Pinpoint the cell where the given text exists, returning its [X, Y] midpoint coordinate. 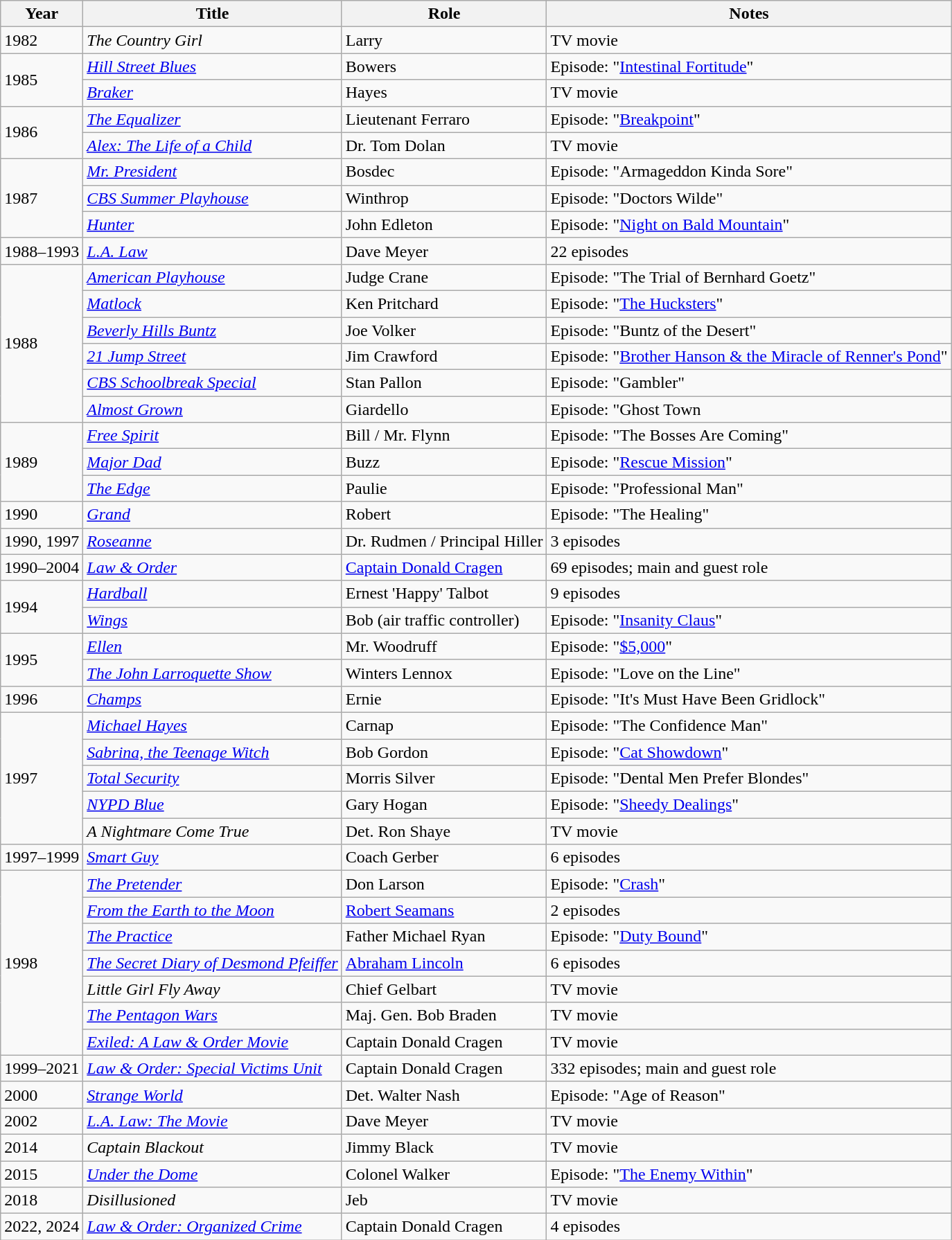
Ernie [444, 699]
69 episodes; main and guest role [749, 567]
Colonel Walker [444, 1174]
Ken Pritchard [444, 303]
CBS Schoolbreak Special [212, 383]
Robert [444, 515]
Father Michael Ryan [444, 937]
The Secret Diary of Desmond Pfeiffer [212, 963]
Episode: "Love on the Line" [749, 673]
Roseanne [212, 541]
1989 [42, 462]
Episode: "The Enemy Within" [749, 1174]
Strange World [212, 1095]
1995 [42, 659]
NYPD Blue [212, 805]
L.A. Law [212, 251]
Champs [212, 699]
Free Spirit [212, 436]
Braker [212, 93]
Grand [212, 515]
1997–1999 [42, 858]
1985 [42, 80]
1999–2021 [42, 1068]
Title [212, 14]
2000 [42, 1095]
The Edge [212, 488]
2015 [42, 1174]
American Playhouse [212, 277]
2014 [42, 1147]
1990 [42, 515]
1994 [42, 607]
2002 [42, 1121]
Episode: "Ghost Town [749, 409]
1982 [42, 40]
Total Security [212, 779]
Beverly Hills Buntz [212, 330]
Role [444, 14]
1986 [42, 132]
Episode: "The Trial of Bernhard Goetz" [749, 277]
Joe Volker [444, 330]
Carnap [444, 725]
Episode: "The Bosses Are Coming" [749, 436]
Buzz [444, 462]
Episode: "The Hucksters" [749, 303]
The Practice [212, 937]
Episode: "Intestinal Fortitude" [749, 67]
Michael Hayes [212, 725]
Ernest 'Happy' Talbot [444, 594]
Bob (air traffic controller) [444, 620]
Law & Order: Special Victims Unit [212, 1068]
Alex: The Life of a Child [212, 145]
Episode: "$5,000" [749, 646]
Episode: "Crash" [749, 884]
Little Girl Fly Away [212, 989]
Episode: "The Confidence Man" [749, 725]
Morris Silver [444, 779]
Notes [749, 14]
Ellen [212, 646]
Episode: "Insanity Claus" [749, 620]
Hill Street Blues [212, 67]
Winthrop [444, 198]
Jeb [444, 1201]
Hayes [444, 93]
332 episodes; main and guest role [749, 1068]
Exiled: A Law & Order Movie [212, 1042]
Coach Gerber [444, 858]
21 Jump Street [212, 357]
A Nightmare Come True [212, 831]
Episode: "Duty Bound" [749, 937]
Stan Pallon [444, 383]
Episode: "Night on Bald Mountain" [749, 224]
Jimmy Black [444, 1147]
Abraham Lincoln [444, 963]
Chief Gelbart [444, 989]
Episode: "Buntz of the Desert" [749, 330]
2018 [42, 1201]
The Pretender [212, 884]
1987 [42, 198]
The Pentagon Wars [212, 1016]
Don Larson [444, 884]
The Equalizer [212, 119]
Bob Gordon [444, 752]
Bosdec [444, 172]
Bill / Mr. Flynn [444, 436]
2022, 2024 [42, 1227]
9 episodes [749, 594]
Bowers [444, 67]
Episode: "Professional Man" [749, 488]
Under the Dome [212, 1174]
The Country Girl [212, 40]
Episode: "Rescue Mission" [749, 462]
1997 [42, 778]
Jim Crawford [444, 357]
Mr. President [212, 172]
Episode: "Sheedy Dealings" [749, 805]
22 episodes [749, 251]
Episode: "Dental Men Prefer Blondes" [749, 779]
Episode: "It's Must Have Been Gridlock" [749, 699]
Episode: "Armageddon Kinda Sore" [749, 172]
Hardball [212, 594]
Wings [212, 620]
4 episodes [749, 1227]
Episode: "Breakpoint" [749, 119]
Disillusioned [212, 1201]
Hunter [212, 224]
Winters Lennox [444, 673]
1988–1993 [42, 251]
Episode: "Gambler" [749, 383]
3 episodes [749, 541]
Episode: "The Healing" [749, 515]
Smart Guy [212, 858]
Episode: "Cat Showdown" [749, 752]
Sabrina, the Teenage Witch [212, 752]
Captain Blackout [212, 1147]
1998 [42, 963]
Year [42, 14]
Paulie [444, 488]
CBS Summer Playhouse [212, 198]
Episode: "Doctors Wilde" [749, 198]
1990, 1997 [42, 541]
L.A. Law: The Movie [212, 1121]
Det. Ron Shaye [444, 831]
Almost Grown [212, 409]
Episode: "Age of Reason" [749, 1095]
From the Earth to the Moon [212, 910]
Robert Seamans [444, 910]
Major Dad [212, 462]
Gary Hogan [444, 805]
2 episodes [749, 910]
Matlock [212, 303]
Dr. Tom Dolan [444, 145]
Lieutenant Ferraro [444, 119]
Episode: "Brother Hanson & the Miracle of Renner's Pond" [749, 357]
Law & Order [212, 567]
Law & Order: Organized Crime [212, 1227]
Maj. Gen. Bob Braden [444, 1016]
Judge Crane [444, 277]
Giardello [444, 409]
John Edleton [444, 224]
Mr. Woodruff [444, 646]
1988 [42, 343]
1996 [42, 699]
The John Larroquette Show [212, 673]
Det. Walter Nash [444, 1095]
Larry [444, 40]
1990–2004 [42, 567]
Dr. Rudmen / Principal Hiller [444, 541]
